Determine the (x, y) coordinate at the center of the cell enclosing the given text.  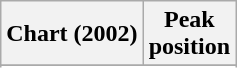
Peak position (189, 34)
Chart (2002) (72, 34)
